Locate the cell with the specified text and output its [X, Y] center coordinate. 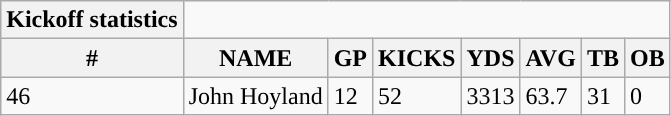
GP [350, 58]
0 [647, 96]
# [92, 58]
46 [92, 96]
3313 [490, 96]
KICKS [417, 58]
12 [350, 96]
Kickoff statistics [92, 20]
John Hoyland [256, 96]
AVG [550, 58]
NAME [256, 58]
52 [417, 96]
YDS [490, 58]
OB [647, 58]
31 [602, 96]
63.7 [550, 96]
TB [602, 58]
